From the cell containing the given text, extract its center point as (X, Y) coordinate. 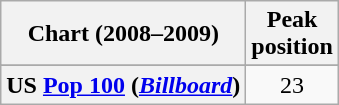
23 (292, 85)
US Pop 100 (Billboard) (124, 85)
Chart (2008–2009) (124, 34)
Peakposition (292, 34)
